For the text-containing cell, return its midpoint in (x, y) coordinate format. 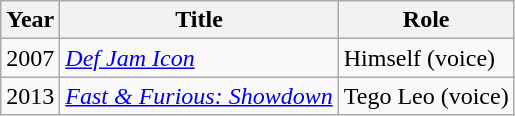
2007 (30, 58)
Title (199, 20)
Role (426, 20)
2013 (30, 96)
Def Jam Icon (199, 58)
Himself (voice) (426, 58)
Year (30, 20)
Fast & Furious: Showdown (199, 96)
Tego Leo (voice) (426, 96)
